Return the [X, Y] coordinate for the center point of the cell that contains the specified text.  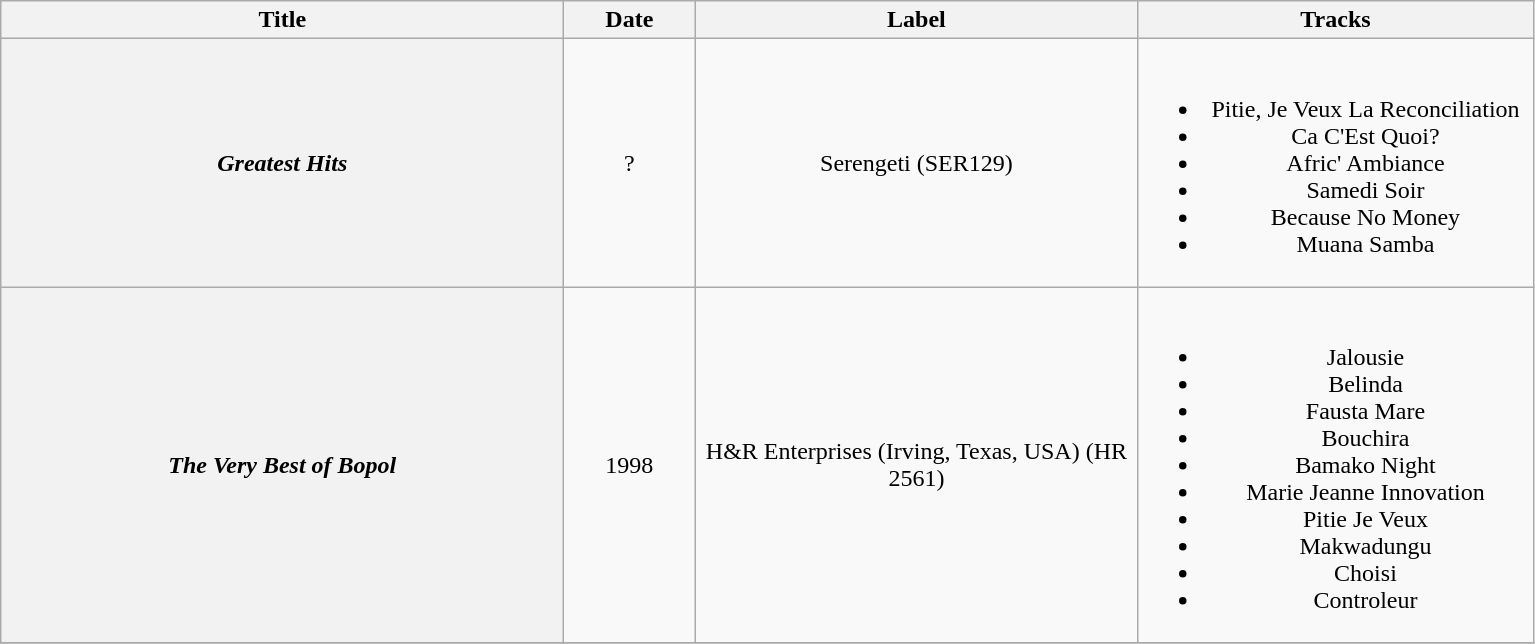
Serengeti (SER129) [916, 163]
? [630, 163]
H&R Enterprises (Irving, Texas, USA) (HR 2561) [916, 465]
1998 [630, 465]
Label [916, 20]
Greatest Hits [282, 163]
Date [630, 20]
Title [282, 20]
JalousieBelindaFausta MareBouchiraBamako NightMarie Jeanne InnovationPitie Je VeuxMakwadunguChoisiControleur [1336, 465]
Tracks [1336, 20]
Pitie, Je Veux La ReconciliationCa C'Est Quoi?Afric' AmbianceSamedi SoirBecause No MoneyMuana Samba [1336, 163]
The Very Best of Bopol [282, 465]
